Capture the cell that displays the provided text and extract its [x, y] central coordinate. 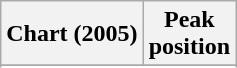
Chart (2005) [72, 34]
Peakposition [189, 34]
